Identify which cell holds the provided text, then report its (x, y) central coordinate. 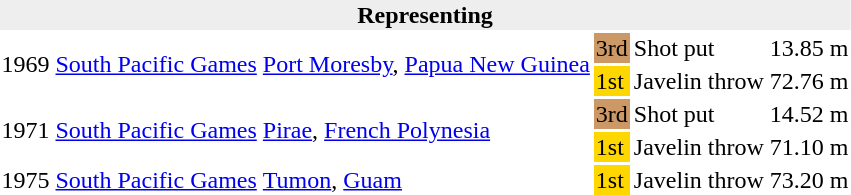
73.20 m (809, 180)
13.85 m (809, 48)
71.10 m (809, 147)
72.76 m (809, 81)
Tumon, Guam (426, 180)
14.52 m (809, 114)
1975 (26, 180)
1971 (26, 130)
Pirae, French Polynesia (426, 130)
Port Moresby, Papua New Guinea (426, 64)
1969 (26, 64)
Representing (425, 15)
